Return the [x, y] coordinate for the center point of the cell that contains the specified text.  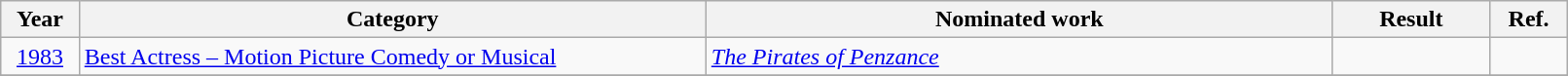
Year [40, 19]
Category [392, 19]
The Pirates of Penzance [1019, 57]
Result [1411, 19]
1983 [40, 57]
Nominated work [1019, 19]
Ref. [1528, 19]
Best Actress – Motion Picture Comedy or Musical [392, 57]
